Output the [X, Y] coordinate of the center of the cell containing the given text.  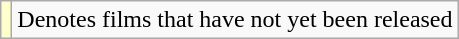
Denotes films that have not yet been released [235, 20]
